Return [x, y] of the center of cell containing provided text 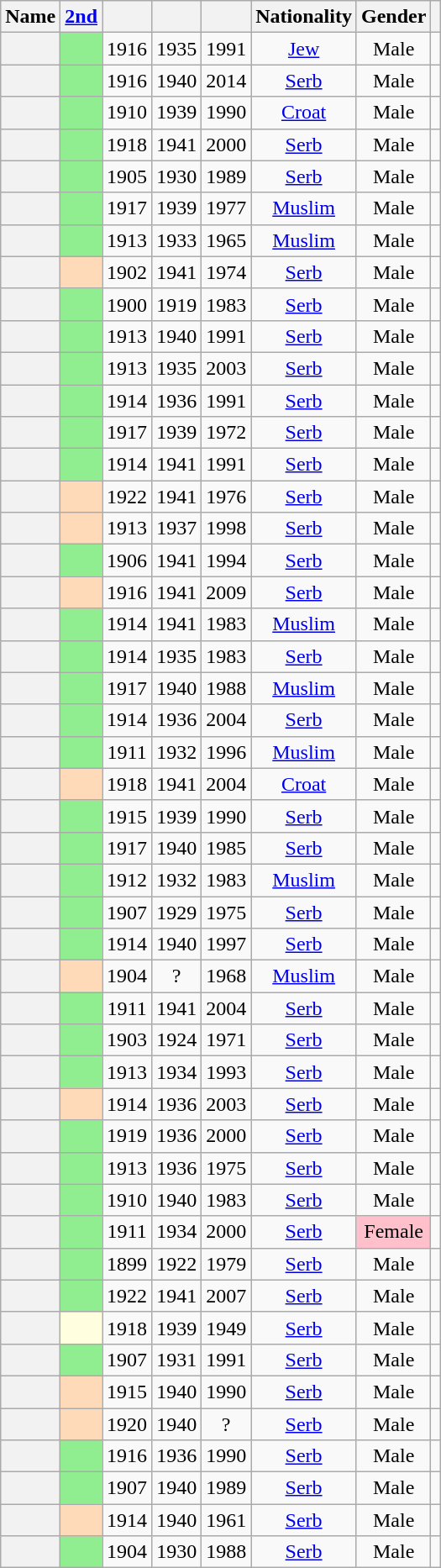
1994 [227, 560]
1902 [128, 272]
1998 [227, 529]
1968 [227, 976]
1997 [227, 944]
1977 [227, 208]
1931 [176, 1360]
1993 [227, 1072]
1929 [176, 912]
1972 [227, 433]
Nationality [304, 17]
Name [30, 17]
1906 [128, 560]
1900 [128, 304]
1933 [176, 240]
1920 [128, 1424]
1961 [227, 1520]
2007 [227, 1296]
1899 [128, 1264]
2nd [81, 17]
1949 [227, 1328]
1903 [128, 1040]
1937 [176, 529]
1996 [227, 752]
1979 [227, 1264]
1924 [176, 1040]
1905 [128, 176]
2009 [227, 592]
Gender [393, 17]
1976 [227, 497]
1974 [227, 272]
Jew [304, 49]
1912 [128, 880]
Female [393, 1232]
1985 [227, 848]
2014 [227, 81]
1971 [227, 1040]
1965 [227, 240]
